Output the [x, y] coordinate of the center of the cell containing the given text.  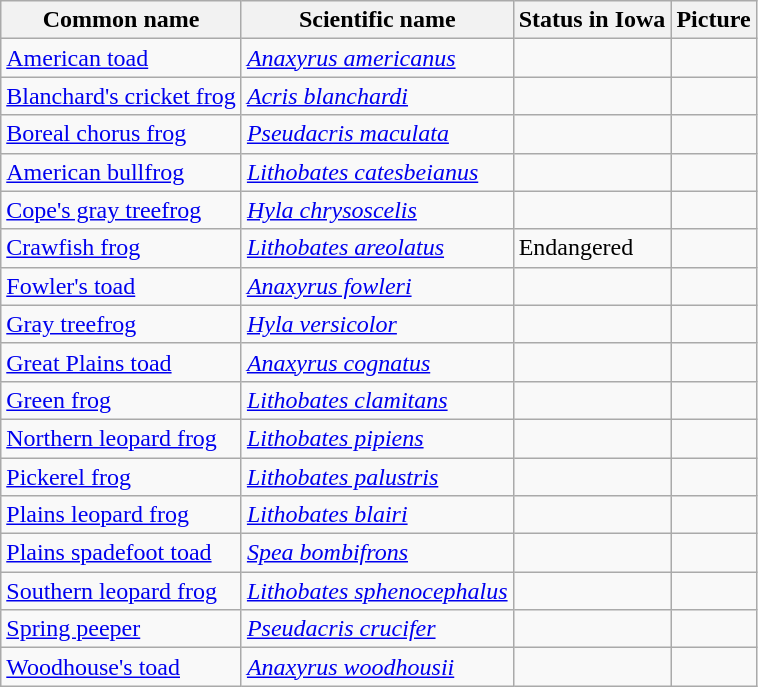
Lithobates catesbeianus [377, 172]
Spring peeper [122, 629]
Woodhouse's toad [122, 667]
Blanchard's cricket frog [122, 96]
Scientific name [377, 20]
Anaxyrus fowleri [377, 286]
Anaxyrus cognatus [377, 362]
Lithobates sphenocephalus [377, 591]
Boreal chorus frog [122, 134]
Lithobates clamitans [377, 400]
Great Plains toad [122, 362]
Picture [714, 20]
Gray treefrog [122, 324]
Pseudacris maculata [377, 134]
Pickerel frog [122, 477]
Crawfish frog [122, 248]
Status in Iowa [592, 20]
Plains spadefoot toad [122, 553]
American bullfrog [122, 172]
Northern leopard frog [122, 438]
Acris blanchardi [377, 96]
Anaxyrus woodhousii [377, 667]
Lithobates palustris [377, 477]
Southern leopard frog [122, 591]
Hyla versicolor [377, 324]
Plains leopard frog [122, 515]
Cope's gray treefrog [122, 210]
Lithobates pipiens [377, 438]
Anaxyrus americanus [377, 58]
Green frog [122, 400]
Pseudacris crucifer [377, 629]
Fowler's toad [122, 286]
Lithobates areolatus [377, 248]
Lithobates blairi [377, 515]
Spea bombifrons [377, 553]
Hyla chrysoscelis [377, 210]
American toad [122, 58]
Common name [122, 20]
Endangered [592, 248]
